Identify which cell holds the provided text, then report its [x, y] central coordinate. 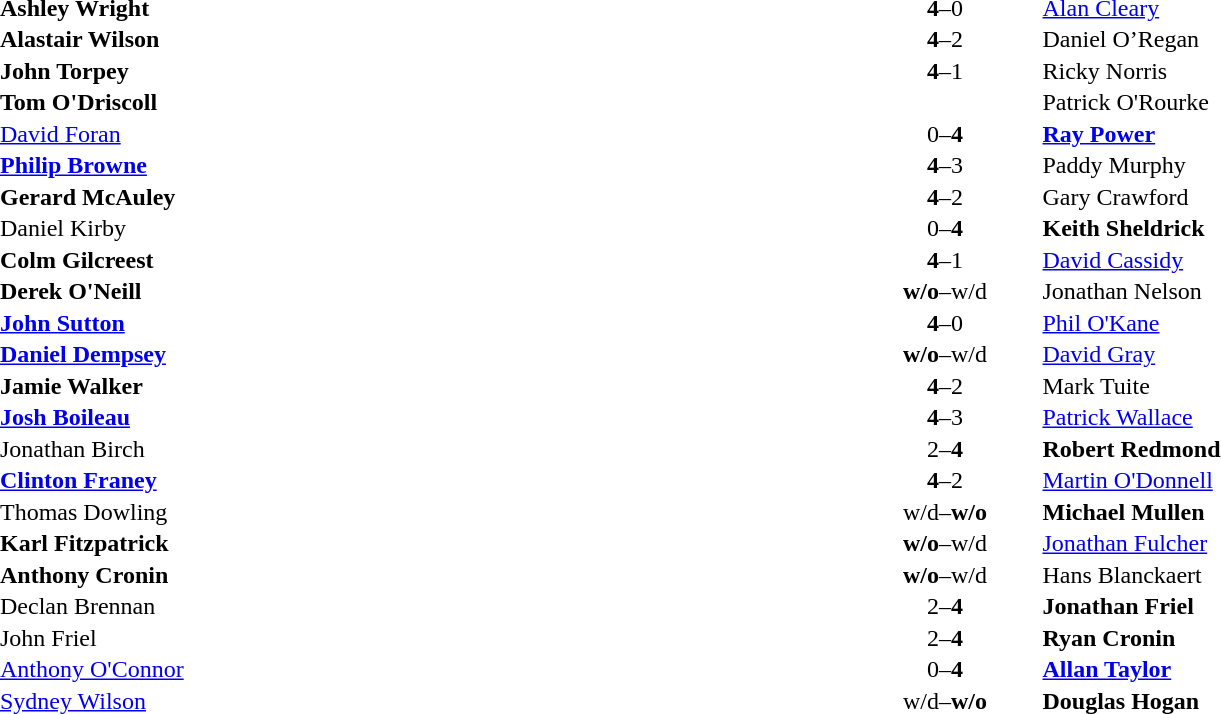
w/d–w/o [944, 512]
4–0 [944, 323]
